Capture the cell that displays the provided text and extract its (x, y) central coordinate. 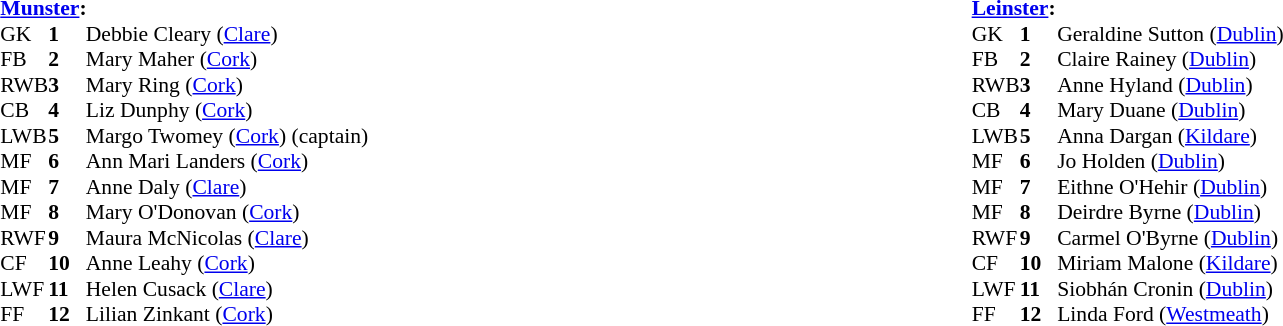
Helen Cusack (Clare) (227, 289)
Anne Daly (Clare) (227, 187)
Margo Twomey (Cork) (captain) (227, 136)
Mary Ring (Cork) (227, 85)
Maura McNicolas (Clare) (227, 238)
Debbie Cleary (Clare) (227, 34)
Liz Dunphy (Cork) (227, 111)
Mary Maher (Cork) (227, 59)
Anne Leahy (Cork) (227, 263)
Ann Mari Landers (Cork) (227, 161)
Mary O'Donovan (Cork) (227, 213)
